From the cell containing the given text, extract its center point as [X, Y] coordinate. 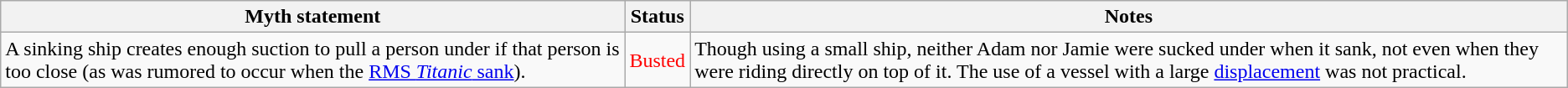
Myth statement [313, 17]
Notes [1129, 17]
A sinking ship creates enough suction to pull a person under if that person is too close (as was rumored to occur when the RMS Titanic sank). [313, 60]
Busted [658, 60]
Status [658, 17]
